From the cell containing the given text, extract its center point as [x, y] coordinate. 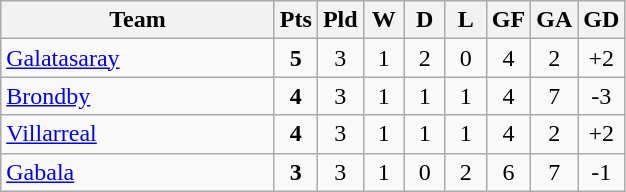
L [466, 20]
GD [602, 20]
Team [138, 20]
-1 [602, 172]
5 [296, 58]
6 [508, 172]
GF [508, 20]
Villarreal [138, 134]
GA [554, 20]
Pld [340, 20]
Galatasaray [138, 58]
Pts [296, 20]
D [424, 20]
-3 [602, 96]
W [384, 20]
Gabala [138, 172]
Brondby [138, 96]
